For the text-containing cell, return its midpoint in (x, y) coordinate format. 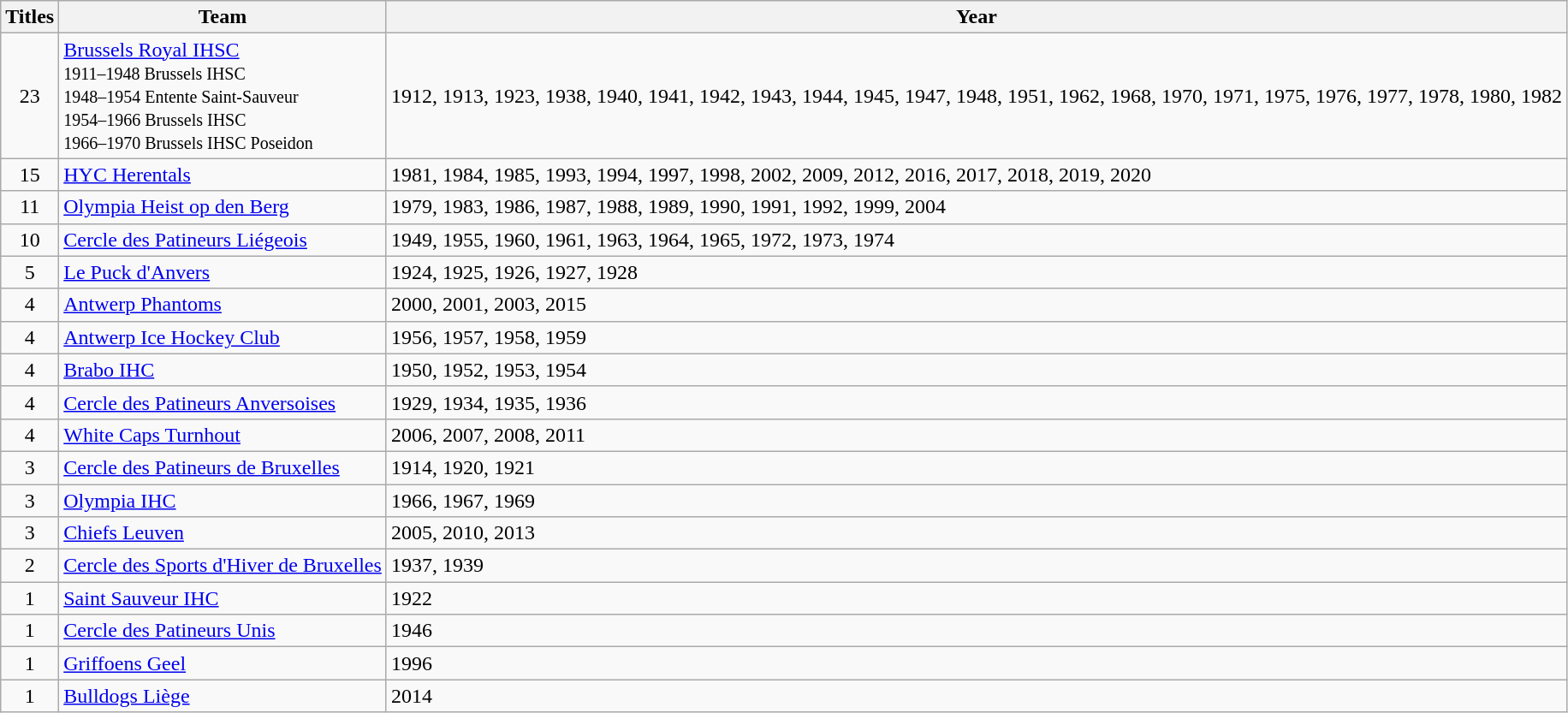
Saint Sauveur IHC (223, 598)
1996 (976, 663)
Brussels Royal IHSC1911–1948 Brussels IHSC1948–1954 Entente Saint-Sauveur1954–1966 Brussels IHSC1966–1970 Brussels IHSC Poseidon (223, 96)
Antwerp Phantoms (223, 305)
1946 (976, 631)
15 (30, 175)
Olympia IHC (223, 501)
1950, 1952, 1953, 1954 (976, 370)
Cercle des Patineurs Unis (223, 631)
23 (30, 96)
Cercle des Sports d'Hiver de Bruxelles (223, 566)
2014 (976, 696)
Bulldogs Liège (223, 696)
11 (30, 207)
Titles (30, 17)
1929, 1934, 1935, 1936 (976, 402)
5 (30, 272)
1966, 1967, 1969 (976, 501)
1981, 1984, 1985, 1993, 1994, 1997, 1998, 2002, 2009, 2012, 2016, 2017, 2018, 2019, 2020 (976, 175)
1914, 1920, 1921 (976, 467)
1922 (976, 598)
2 (30, 566)
Cercle des Patineurs Anversoises (223, 402)
2000, 2001, 2003, 2015 (976, 305)
Cercle des Patineurs de Bruxelles (223, 467)
2006, 2007, 2008, 2011 (976, 435)
10 (30, 240)
1924, 1925, 1926, 1927, 1928 (976, 272)
HYC Herentals (223, 175)
1949, 1955, 1960, 1961, 1963, 1964, 1965, 1972, 1973, 1974 (976, 240)
Brabo IHC (223, 370)
1912, 1913, 1923, 1938, 1940, 1941, 1942, 1943, 1944, 1945, 1947, 1948, 1951, 1962, 1968, 1970, 1971, 1975, 1976, 1977, 1978, 1980, 1982 (976, 96)
Le Puck d'Anvers (223, 272)
1956, 1957, 1958, 1959 (976, 337)
1979, 1983, 1986, 1987, 1988, 1989, 1990, 1991, 1992, 1999, 2004 (976, 207)
Chiefs Leuven (223, 533)
Olympia Heist op den Berg (223, 207)
Griffoens Geel (223, 663)
White Caps Turnhout (223, 435)
2005, 2010, 2013 (976, 533)
Cercle des Patineurs Liégeois (223, 240)
Year (976, 17)
Antwerp Ice Hockey Club (223, 337)
Team (223, 17)
1937, 1939 (976, 566)
